Locate the cell with the specified text and output its [x, y] center coordinate. 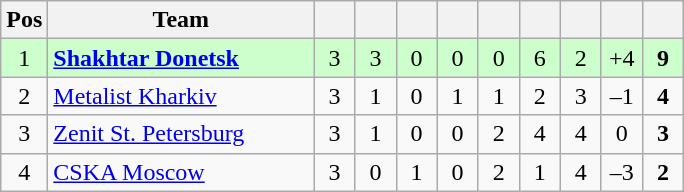
9 [662, 58]
Metalist Kharkiv [181, 96]
Pos [24, 20]
–3 [622, 172]
Zenit St. Petersburg [181, 134]
Shakhtar Donetsk [181, 58]
–1 [622, 96]
+4 [622, 58]
6 [540, 58]
Team [181, 20]
CSKA Moscow [181, 172]
